For the text-containing cell, return its midpoint in [X, Y] coordinate format. 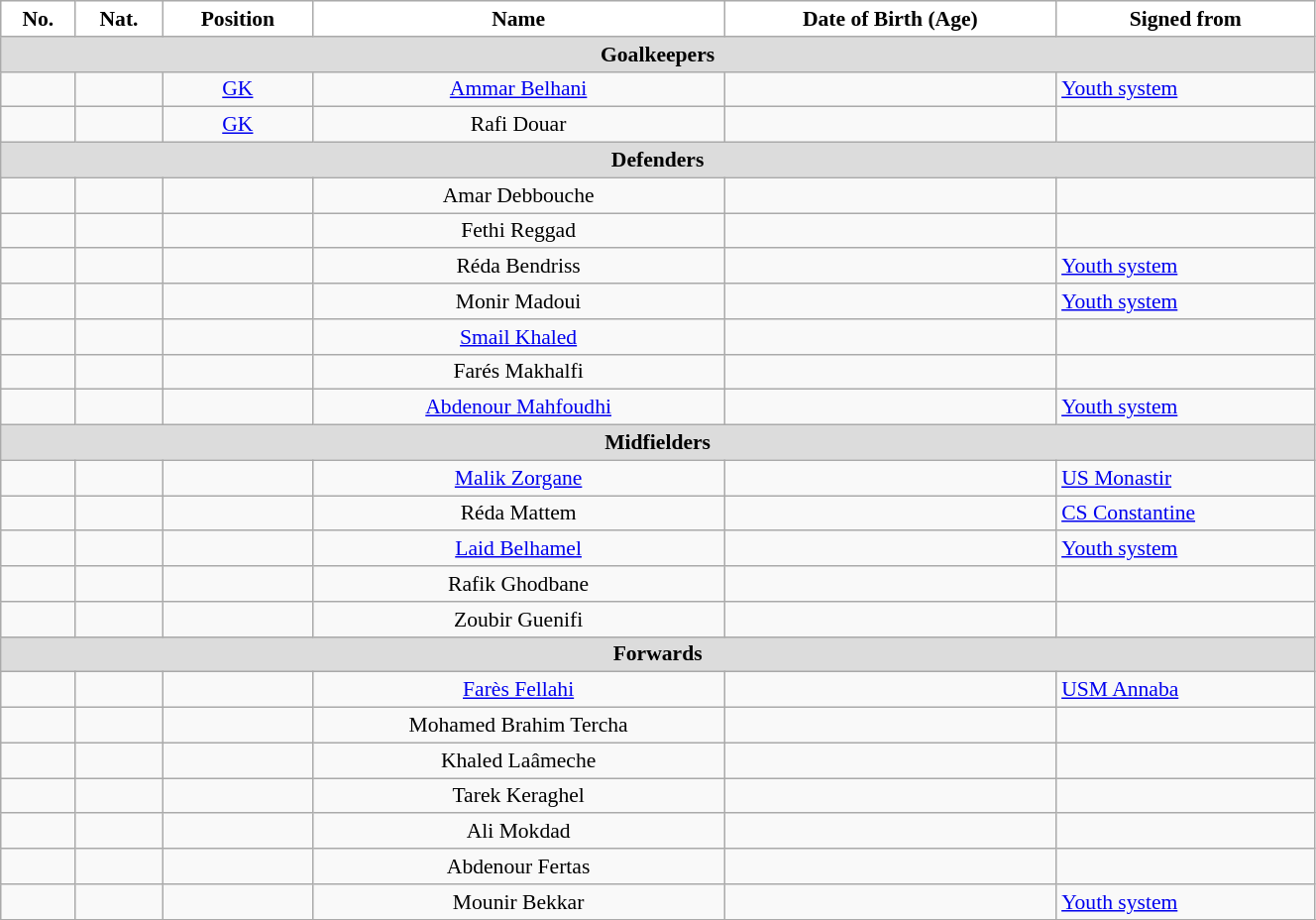
Abdenour Fertas [519, 866]
Forwards [658, 654]
Réda Bendriss [519, 267]
Goalkeepers [658, 55]
Rafi Douar [519, 125]
Abdenour Mahfoudhi [519, 407]
Midfielders [658, 443]
Fethi Reggad [519, 231]
Position [238, 19]
Khaled Laâmeche [519, 760]
CS Constantine [1185, 514]
Farés Makhalfi [519, 372]
Name [519, 19]
Mounir Bekkar [519, 902]
Ammar Belhani [519, 89]
Farès Fellahi [519, 690]
Defenders [658, 161]
Smail Khaled [519, 337]
Mohamed Brahim Tercha [519, 726]
Date of Birth (Age) [891, 19]
Signed from [1185, 19]
Amar Debbouche [519, 195]
Monir Madoui [519, 301]
USM Annaba [1185, 690]
Ali Mokdad [519, 832]
Zoubir Guenifi [519, 620]
Nat. [119, 19]
No. [38, 19]
Laid Belhamel [519, 549]
Tarek Keraghel [519, 796]
US Monastir [1185, 478]
Rafik Ghodbane [519, 584]
Malik Zorgane [519, 478]
Réda Mattem [519, 514]
